Search for the cell housing the specified text and yield its (X, Y) center coordinate. 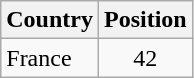
42 (145, 58)
Country (50, 20)
France (50, 58)
Position (145, 20)
